Pinpoint the cell where the given text exists, returning its [x, y] midpoint coordinate. 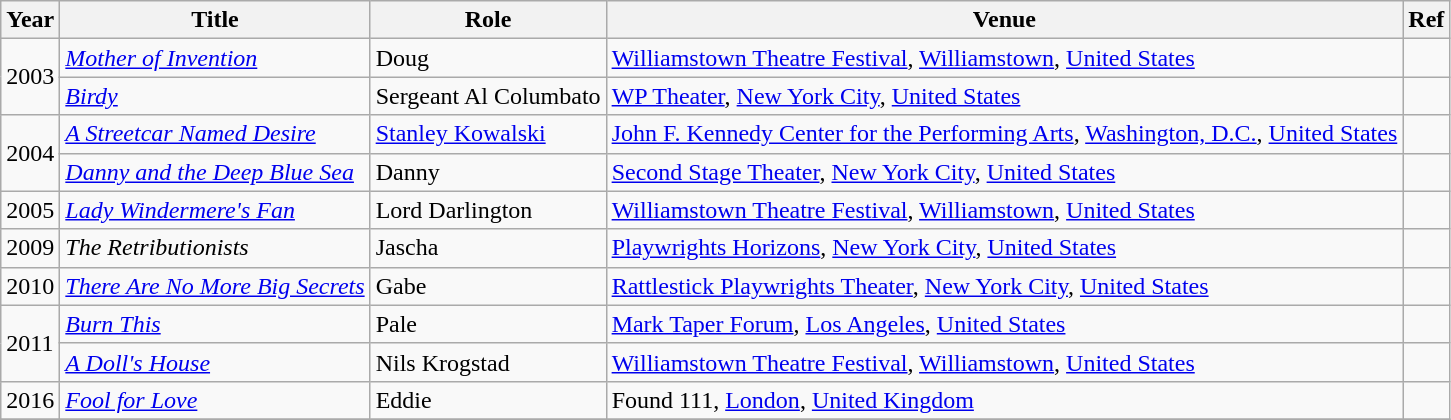
2005 [30, 210]
Nils Krogstad [488, 362]
Gabe [488, 286]
2004 [30, 153]
Mother of Invention [215, 58]
Venue [1004, 20]
Year [30, 20]
2003 [30, 77]
Doug [488, 58]
Birdy [215, 96]
Fool for Love [215, 400]
Stanley Kowalski [488, 134]
A Streetcar Named Desire [215, 134]
Burn This [215, 324]
Mark Taper Forum, Los Angeles, United States [1004, 324]
Lord Darlington [488, 210]
Lady Windermere's Fan [215, 210]
Ref [1426, 20]
2016 [30, 400]
Playwrights Horizons, New York City, United States [1004, 248]
Danny and the Deep Blue Sea [215, 172]
Second Stage Theater, New York City, United States [1004, 172]
Title [215, 20]
Eddie [488, 400]
Pale [488, 324]
Jascha [488, 248]
2009 [30, 248]
2011 [30, 343]
John F. Kennedy Center for the Performing Arts, Washington, D.C., United States [1004, 134]
Sergeant Al Columbato [488, 96]
A Doll's House [215, 362]
Danny [488, 172]
WP Theater, New York City, United States [1004, 96]
Found 111, London, United Kingdom [1004, 400]
The Retributionists [215, 248]
Role [488, 20]
There Are No More Big Secrets [215, 286]
Rattlestick Playwrights Theater, New York City, United States [1004, 286]
2010 [30, 286]
